Scan for the cell matching the given text and deliver its [X, Y] coordinate at center. 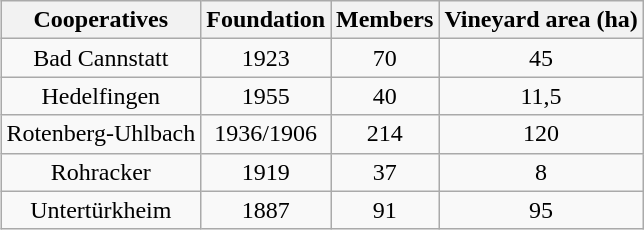
Foundation [266, 20]
1936/1906 [266, 134]
1887 [266, 210]
40 [385, 96]
Untertürkheim [101, 210]
214 [385, 134]
Bad Cannstatt [101, 58]
1923 [266, 58]
1955 [266, 96]
Members [385, 20]
Cooperatives [101, 20]
37 [385, 172]
Rohracker [101, 172]
Rotenberg-Uhlbach [101, 134]
45 [541, 58]
91 [385, 210]
120 [541, 134]
95 [541, 210]
1919 [266, 172]
11,5 [541, 96]
70 [385, 58]
Vineyard area (ha) [541, 20]
Hedelfingen [101, 96]
8 [541, 172]
